Locate the cell with the specified text and output its (X, Y) center coordinate. 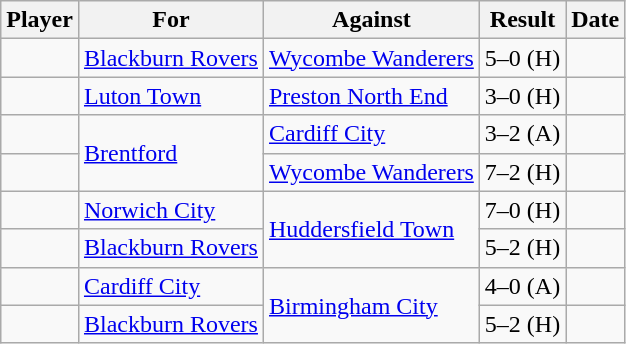
4–0 (A) (522, 286)
Luton Town (170, 96)
Norwich City (170, 210)
3–2 (A) (522, 134)
Result (522, 20)
Against (371, 20)
Date (596, 20)
5–0 (H) (522, 58)
Preston North End (371, 96)
Birmingham City (371, 305)
Brentford (170, 153)
3–0 (H) (522, 96)
7–0 (H) (522, 210)
Huddersfield Town (371, 229)
7–2 (H) (522, 172)
For (170, 20)
Player (40, 20)
